Search for the cell housing the specified text and yield its [x, y] center coordinate. 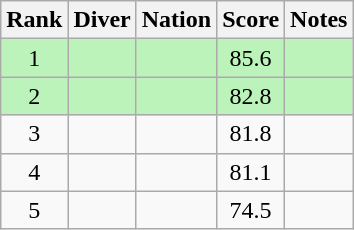
81.1 [251, 172]
85.6 [251, 58]
Rank [34, 20]
5 [34, 210]
Notes [319, 20]
Score [251, 20]
1 [34, 58]
74.5 [251, 210]
3 [34, 134]
4 [34, 172]
Diver [102, 20]
82.8 [251, 96]
2 [34, 96]
Nation [176, 20]
81.8 [251, 134]
